Find where the given text appears and provide that cell's center as (X, Y) coordinate. 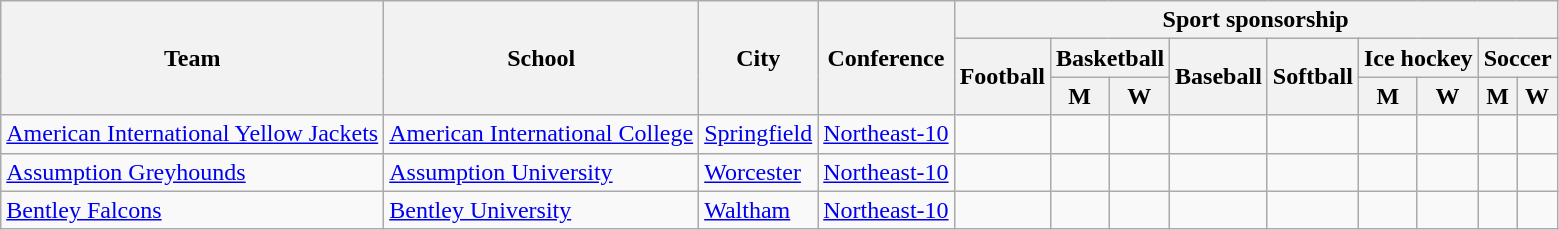
Basketball (1110, 58)
City (758, 58)
Assumption University (542, 172)
American International College (542, 134)
Worcester (758, 172)
Softball (1312, 77)
Football (1002, 77)
Bentley University (542, 210)
Assumption Greyhounds (192, 172)
Sport sponsorship (1256, 20)
Soccer (1518, 58)
Waltham (758, 210)
Bentley Falcons (192, 210)
Ice hockey (1418, 58)
American International Yellow Jackets (192, 134)
School (542, 58)
Springfield (758, 134)
Team (192, 58)
Baseball (1219, 77)
Conference (886, 58)
